Find where the given text appears and provide that cell's center as [X, Y] coordinate. 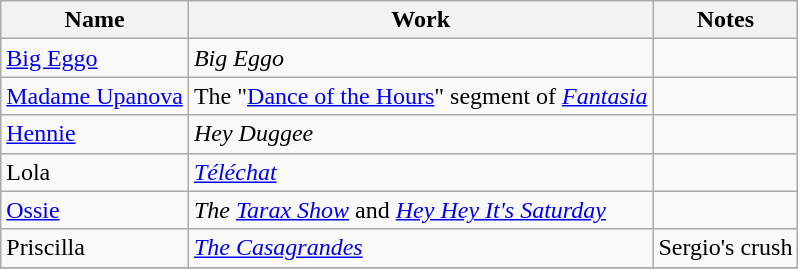
Hennie [95, 134]
Téléchat [420, 172]
Lola [95, 172]
Hey Duggee [420, 134]
Priscilla [95, 248]
The Casagrandes [420, 248]
Sergio's crush [726, 248]
The Tarax Show and Hey Hey It's Saturday [420, 210]
The "Dance of the Hours" segment of Fantasia [420, 96]
Madame Upanova [95, 96]
Work [420, 20]
Name [95, 20]
Ossie [95, 210]
Notes [726, 20]
